From the cell containing the given text, extract its center point as [x, y] coordinate. 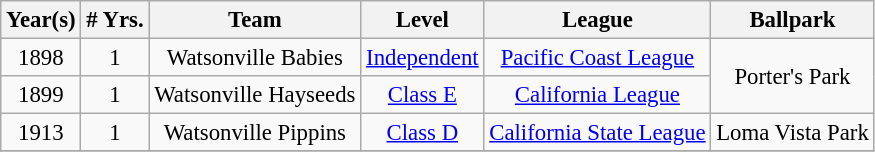
Watsonville Pippins [255, 133]
1898 [41, 58]
Team [255, 20]
Watsonville Babies [255, 58]
# Yrs. [115, 20]
Watsonville Hayseeds [255, 95]
Loma Vista Park [792, 133]
1899 [41, 95]
Porter's Park [792, 76]
Pacific Coast League [598, 58]
California League [598, 95]
1913 [41, 133]
League [598, 20]
Class D [422, 133]
Year(s) [41, 20]
Level [422, 20]
Independent [422, 58]
Class E [422, 95]
Ballpark [792, 20]
California State League [598, 133]
